Capture the cell that displays the provided text and extract its (x, y) central coordinate. 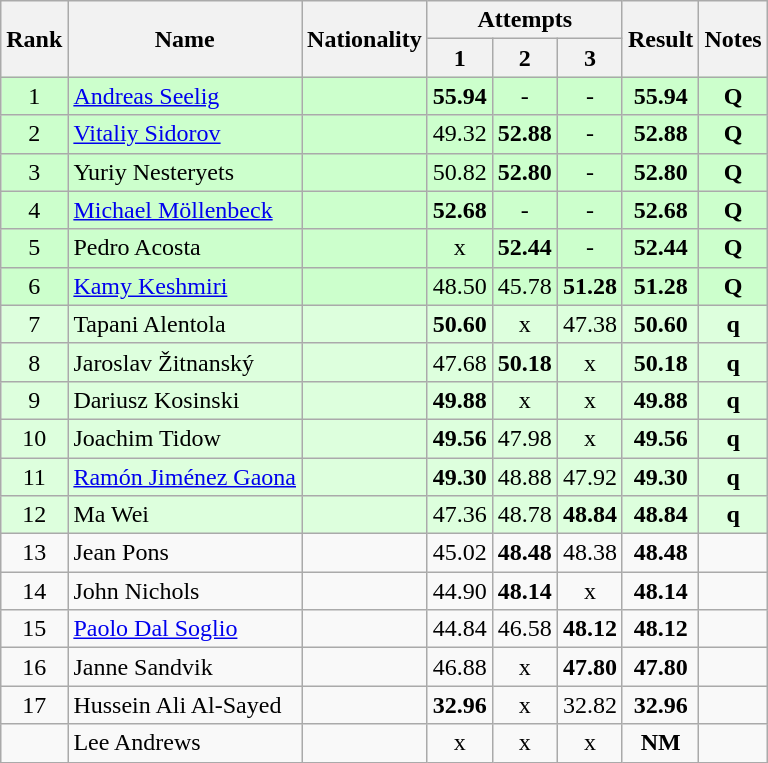
7 (34, 324)
44.84 (460, 629)
Ramón Jiménez Gaona (185, 477)
Notes (733, 39)
45.78 (524, 286)
10 (34, 438)
47.36 (460, 515)
Ma Wei (185, 515)
9 (34, 400)
12 (34, 515)
44.90 (460, 591)
50.82 (460, 172)
47.92 (590, 477)
17 (34, 705)
49.32 (460, 134)
Hussein Ali Al-Sayed (185, 705)
16 (34, 667)
47.68 (460, 362)
Kamy Keshmiri (185, 286)
14 (34, 591)
32.82 (590, 705)
6 (34, 286)
Name (185, 39)
Vitaliy Sidorov (185, 134)
Janne Sandvik (185, 667)
Dariusz Kosinski (185, 400)
4 (34, 210)
46.88 (460, 667)
13 (34, 553)
48.38 (590, 553)
NM (660, 743)
Jaroslav Žitnanský (185, 362)
Michael Möllenbeck (185, 210)
48.88 (524, 477)
5 (34, 248)
Jean Pons (185, 553)
Tapani Alentola (185, 324)
Joachim Tidow (185, 438)
Andreas Seelig (185, 96)
47.98 (524, 438)
John Nichols (185, 591)
Attempts (524, 20)
45.02 (460, 553)
Pedro Acosta (185, 248)
47.38 (590, 324)
Yuriy Nesteryets (185, 172)
Lee Andrews (185, 743)
Nationality (365, 39)
Result (660, 39)
48.78 (524, 515)
15 (34, 629)
Rank (34, 39)
46.58 (524, 629)
Paolo Dal Soglio (185, 629)
48.50 (460, 286)
8 (34, 362)
11 (34, 477)
